From the cell containing the given text, extract its center point as (X, Y) coordinate. 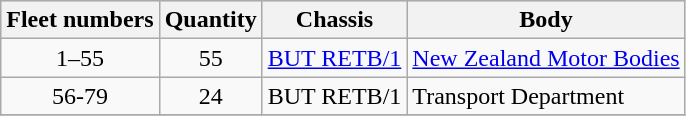
Fleet numbers (80, 20)
Body (546, 20)
Chassis (334, 20)
Quantity (210, 20)
New Zealand Motor Bodies (546, 58)
24 (210, 96)
55 (210, 58)
Transport Department (546, 96)
56-79 (80, 96)
1–55 (80, 58)
